Detect which cell encompasses the target text, then output its (x, y) center coordinate. 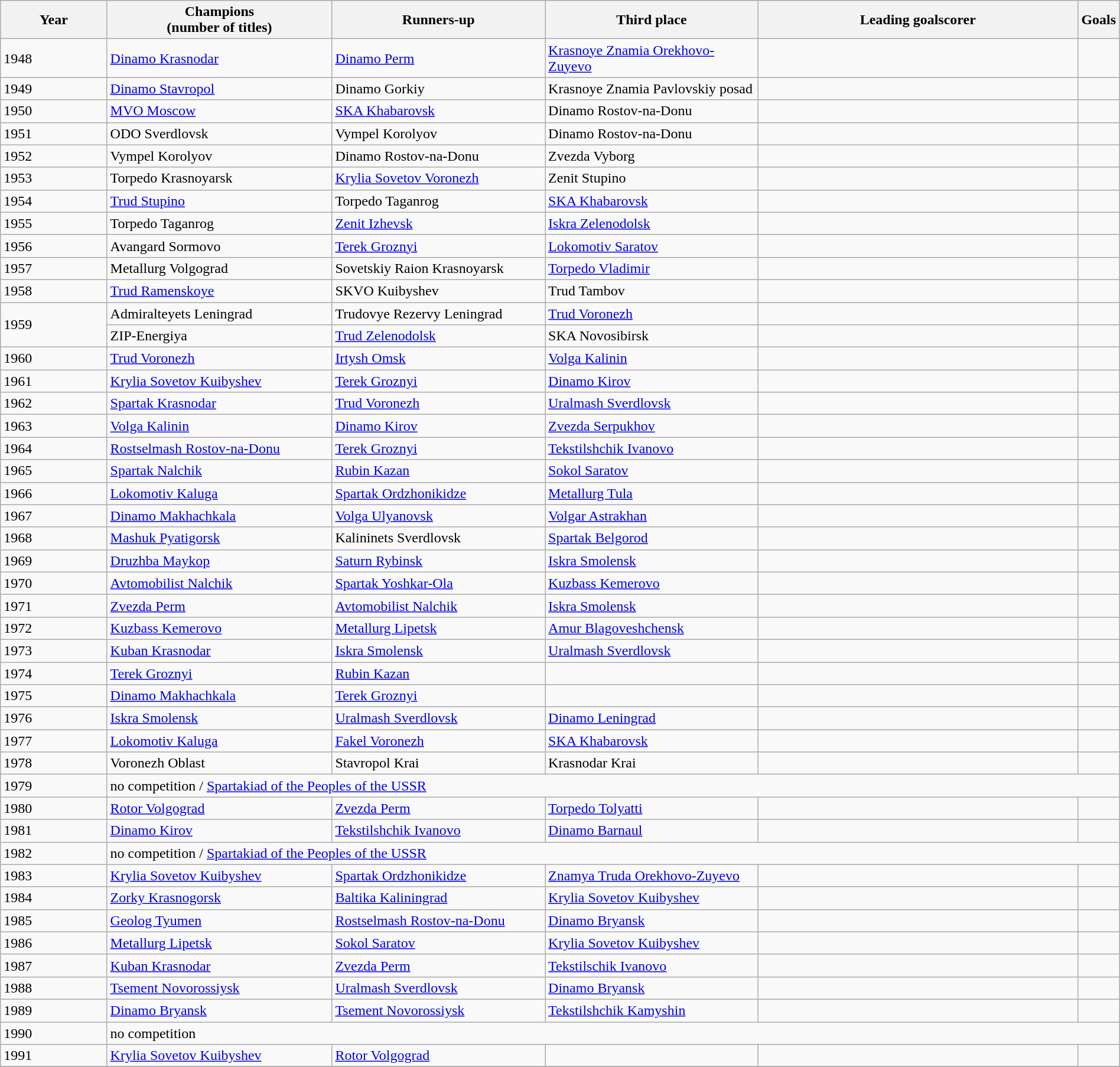
1986 (54, 943)
Spartak Krasnodar (220, 404)
1987 (54, 965)
Trud Zelenodolsk (438, 336)
Leading goalscorer (918, 20)
Third place (652, 20)
1955 (54, 223)
SKA Novosibirsk (652, 336)
1990 (54, 1033)
1981 (54, 831)
1975 (54, 696)
1950 (54, 111)
Trud Ramenskoye (220, 291)
Irtysh Omsk (438, 359)
1967 (54, 516)
Kalininets Sverdlovsk (438, 538)
1954 (54, 201)
Trud Tambov (652, 291)
Dinamo Barnaul (652, 831)
1958 (54, 291)
Krasnoye Znamia Orekhovo-Zuyevo (652, 58)
Krasnodar Krai (652, 763)
Runners-up (438, 20)
1983 (54, 876)
Champions(number of titles) (220, 20)
1956 (54, 246)
Krasnoye Znamia Pavlovskiy posad (652, 89)
Spartak Yoshkar-Ola (438, 583)
1953 (54, 178)
1984 (54, 898)
Zorky Krasnogorsk (220, 898)
1972 (54, 628)
Torpedo Krasnoyarsk (220, 178)
1952 (54, 156)
Admiralteyets Leningrad (220, 314)
Stavropol Krai (438, 763)
1977 (54, 741)
Zenit Stupino (652, 178)
Trudovye Rezervy Leningrad (438, 314)
Fakel Voronezh (438, 741)
Krylia Sovetov Voronezh (438, 178)
1960 (54, 359)
Goals (1099, 20)
Year (54, 20)
Spartak Nalchik (220, 471)
Dinamo Gorkiy (438, 89)
Metallurg Tula (652, 493)
Dinamo Krasnodar (220, 58)
Dinamo Stavropol (220, 89)
Tekstilshchik Kamyshin (652, 1010)
Voronezh Oblast (220, 763)
1969 (54, 561)
Znamya Truda Orekhovo-Zuyevo (652, 876)
1991 (54, 1056)
Zvezda Vyborg (652, 156)
Dinamo Perm (438, 58)
Druzhba Maykop (220, 561)
1963 (54, 426)
Spartak Belgorod (652, 538)
1978 (54, 763)
1980 (54, 808)
1962 (54, 404)
1959 (54, 325)
Lokomotiv Saratov (652, 246)
Dinamo Leningrad (652, 718)
Sovetskiy Raion Krasnoyarsk (438, 268)
1957 (54, 268)
MVO Moscow (220, 111)
1951 (54, 134)
1948 (54, 58)
Iskra Zelenodolsk (652, 223)
1985 (54, 920)
1949 (54, 89)
Avangard Sormovo (220, 246)
1961 (54, 381)
1979 (54, 786)
Geolog Tyumen (220, 920)
Saturn Rybinsk (438, 561)
Volga Ulyanovsk (438, 516)
Zvezda Serpukhov (652, 426)
ZIP-Energiya (220, 336)
Mashuk Pyatigorsk (220, 538)
Trud Stupino (220, 201)
Metallurg Volgograd (220, 268)
1974 (54, 673)
ODO Sverdlovsk (220, 134)
Tekstilschik Ivanovo (652, 965)
Torpedo Vladimir (652, 268)
SKVO Kuibyshev (438, 291)
1973 (54, 650)
1988 (54, 988)
1965 (54, 471)
1966 (54, 493)
1976 (54, 718)
no competition (613, 1033)
1968 (54, 538)
Baltika Kaliningrad (438, 898)
1971 (54, 606)
Zenit Izhevsk (438, 223)
Torpedo Tolyatti (652, 808)
1964 (54, 448)
1982 (54, 853)
1970 (54, 583)
Amur Blagoveshchensk (652, 628)
1989 (54, 1010)
Volgar Astrakhan (652, 516)
